Scan for the cell matching the given text and deliver its [x, y] coordinate at center. 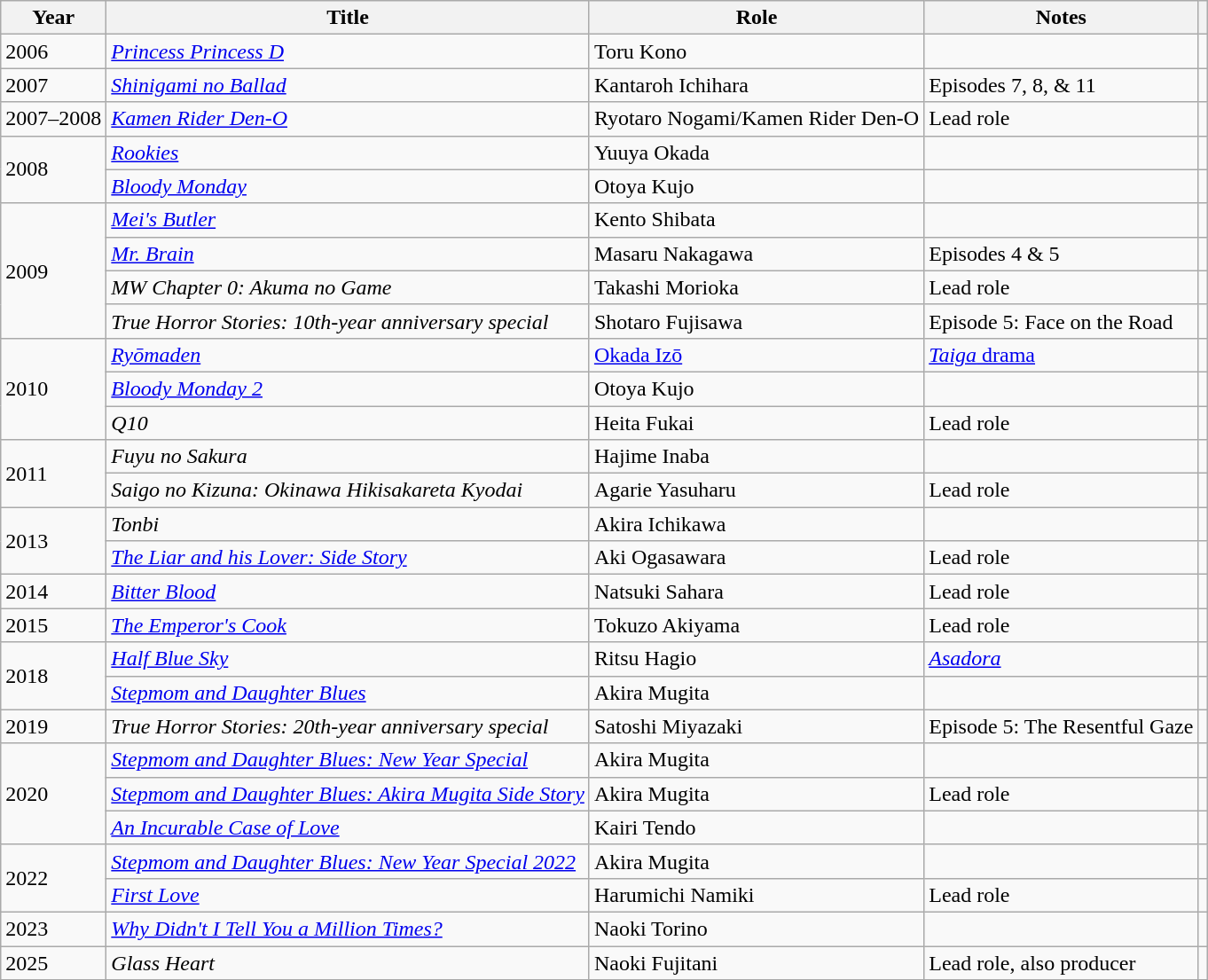
Why Didn't I Tell You a Million Times? [348, 929]
Tokuzo Akiyama [756, 625]
Shinigami no Ballad [348, 85]
Tonbi [348, 524]
2010 [53, 388]
Princess Princess D [348, 51]
Stepmom and Daughter Blues [348, 693]
Kento Shibata [756, 220]
An Incurable Case of Love [348, 827]
2015 [53, 625]
True Horror Stories: 10th-year anniversary special [348, 321]
Mr. Brain [348, 254]
2020 [53, 794]
Episode 5: The Resentful Gaze [1061, 726]
MW Chapter 0: Akuma no Game [348, 287]
Natsuki Sahara [756, 592]
2007–2008 [53, 119]
First Love [348, 895]
Taiga drama [1061, 355]
Glass Heart [348, 962]
2014 [53, 592]
Kairi Tendo [756, 827]
Naoki Torino [756, 929]
Notes [1061, 18]
Akira Ichikawa [756, 524]
The Liar and his Lover: Side Story [348, 558]
2022 [53, 878]
Satoshi Miyazaki [756, 726]
Shotaro Fujisawa [756, 321]
Role [756, 18]
2013 [53, 541]
Episodes 7, 8, & 11 [1061, 85]
Q10 [348, 423]
Yuuya Okada [756, 153]
2011 [53, 474]
Stepmom and Daughter Blues: Akira Mugita Side Story [348, 794]
2008 [53, 169]
Lead role, also producer [1061, 962]
Ryotaro Nogami/Kamen Rider Den-O [756, 119]
Title [348, 18]
Episodes 4 & 5 [1061, 254]
Naoki Fujitani [756, 962]
Masaru Nakagawa [756, 254]
True Horror Stories: 20th-year anniversary special [348, 726]
Hajime Inaba [756, 457]
2006 [53, 51]
Mei's Butler [348, 220]
Bloody Monday [348, 186]
Heita Fukai [756, 423]
Stepmom and Daughter Blues: New Year Special 2022 [348, 861]
Ryōmaden [348, 355]
Episode 5: Face on the Road [1061, 321]
Agarie Yasuharu [756, 490]
Saigo no Kizuna: Okinawa Hikisakareta Kyodai [348, 490]
Kantaroh Ichihara [756, 85]
Kamen Rider Den-O [348, 119]
Toru Kono [756, 51]
Half Blue Sky [348, 659]
Aki Ogasawara [756, 558]
Ritsu Hagio [756, 659]
2023 [53, 929]
Bitter Blood [348, 592]
2009 [53, 270]
Bloody Monday 2 [348, 388]
Fuyu no Sakura [348, 457]
2019 [53, 726]
2025 [53, 962]
Okada Izō [756, 355]
Takashi Morioka [756, 287]
2018 [53, 676]
Stepmom and Daughter Blues: New Year Special [348, 760]
Harumichi Namiki [756, 895]
The Emperor's Cook [348, 625]
Rookies [348, 153]
Asadora [1061, 659]
Year [53, 18]
2007 [53, 85]
